Identify which cell holds the provided text, then report its (X, Y) central coordinate. 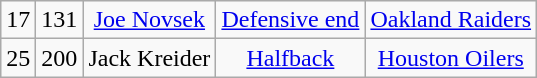
Halfback (290, 58)
25 (18, 58)
Defensive end (290, 20)
Joe Novsek (150, 20)
Oakland Raiders (451, 20)
17 (18, 20)
Houston Oilers (451, 58)
Jack Kreider (150, 58)
200 (60, 58)
131 (60, 20)
